From the cell containing the given text, extract its center point as [X, Y] coordinate. 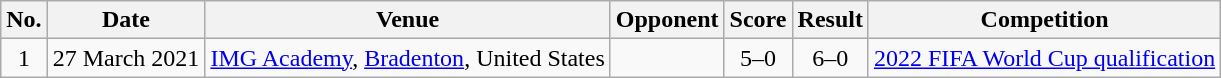
Competition [1044, 20]
2022 FIFA World Cup qualification [1044, 58]
1 [24, 58]
5–0 [758, 58]
Venue [408, 20]
27 March 2021 [126, 58]
Score [758, 20]
IMG Academy, Bradenton, United States [408, 58]
Date [126, 20]
Result [830, 20]
Opponent [667, 20]
No. [24, 20]
6–0 [830, 58]
